Find where the given text appears and provide that cell's center as [X, Y] coordinate. 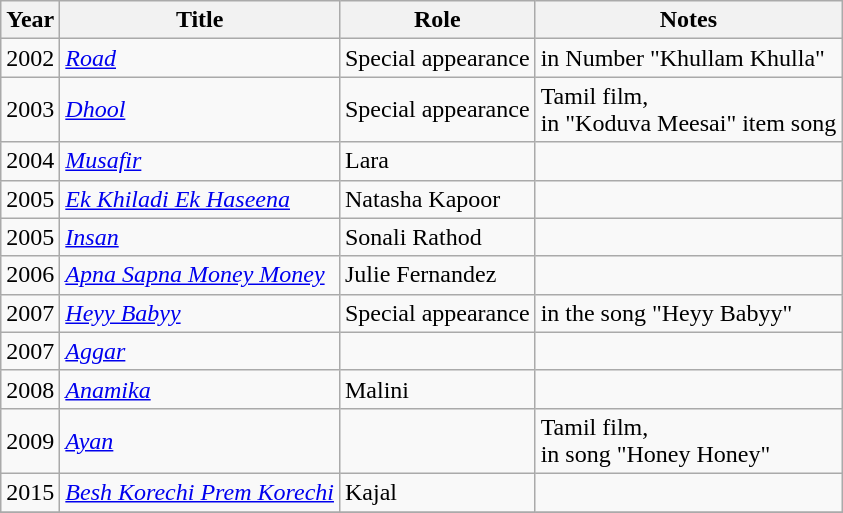
Natasha Kapoor [437, 199]
Notes [688, 20]
Malini [437, 389]
Insan [200, 237]
2004 [30, 161]
Tamil film,in "Koduva Meesai" item song [688, 110]
Lara [437, 161]
2003 [30, 110]
Role [437, 20]
Dhool [200, 110]
Road [200, 58]
Aggar [200, 351]
2015 [30, 492]
Heyy Babyy [200, 313]
in Number "Khullam Khulla" [688, 58]
Tamil film,in song "Honey Honey" [688, 440]
2006 [30, 275]
Julie Fernandez [437, 275]
Apna Sapna Money Money [200, 275]
Musafir [200, 161]
Besh Korechi Prem Korechi [200, 492]
Anamika [200, 389]
in the song "Heyy Babyy" [688, 313]
Ayan [200, 440]
2002 [30, 58]
Year [30, 20]
Kajal [437, 492]
Title [200, 20]
2009 [30, 440]
2008 [30, 389]
Sonali Rathod [437, 237]
Ek Khiladi Ek Haseena [200, 199]
